Extract the (X, Y) coordinate from the center of the cell holding the provided text.  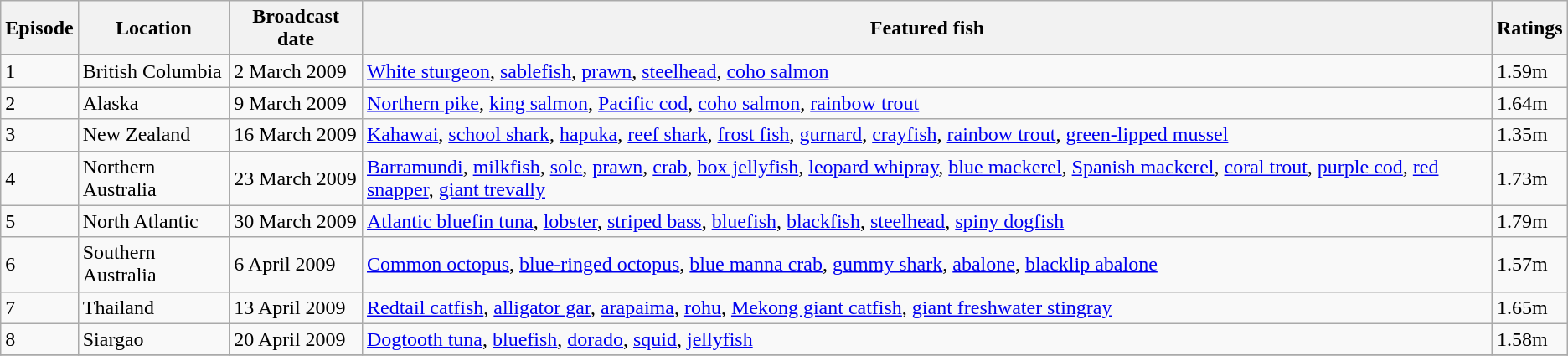
1 (39, 71)
Northern Australia (154, 178)
7 (39, 307)
Location (154, 28)
Siargao (154, 339)
Common octopus, blue-ringed octopus, blue manna crab, gummy shark, abalone, blacklip abalone (926, 265)
Featured fish (926, 28)
Kahawai, school shark, hapuka, reef shark, frost fish, gurnard, crayfish, rainbow trout, green-lipped mussel (926, 135)
20 April 2009 (297, 339)
1.79m (1529, 221)
Episode (39, 28)
1.57m (1529, 265)
Dogtooth tuna, bluefish, dorado, squid, jellyfish (926, 339)
Alaska (154, 103)
16 March 2009 (297, 135)
1.65m (1529, 307)
3 (39, 135)
5 (39, 221)
1.59m (1529, 71)
1.35m (1529, 135)
23 March 2009 (297, 178)
2 (39, 103)
North Atlantic (154, 221)
Ratings (1529, 28)
30 March 2009 (297, 221)
Redtail catfish, alligator gar, arapaima, rohu, Mekong giant catfish, giant freshwater stingray (926, 307)
1.58m (1529, 339)
White sturgeon, sablefish, prawn, steelhead, coho salmon (926, 71)
13 April 2009 (297, 307)
British Columbia (154, 71)
Atlantic bluefin tuna, lobster, striped bass, bluefish, blackfish, steelhead, spiny dogfish (926, 221)
Broadcast date (297, 28)
6 (39, 265)
9 March 2009 (297, 103)
6 April 2009 (297, 265)
2 March 2009 (297, 71)
New Zealand (154, 135)
8 (39, 339)
1.64m (1529, 103)
Thailand (154, 307)
Northern pike, king salmon, Pacific cod, coho salmon, rainbow trout (926, 103)
Southern Australia (154, 265)
1.73m (1529, 178)
4 (39, 178)
